Search for the cell housing the specified text and yield its [x, y] center coordinate. 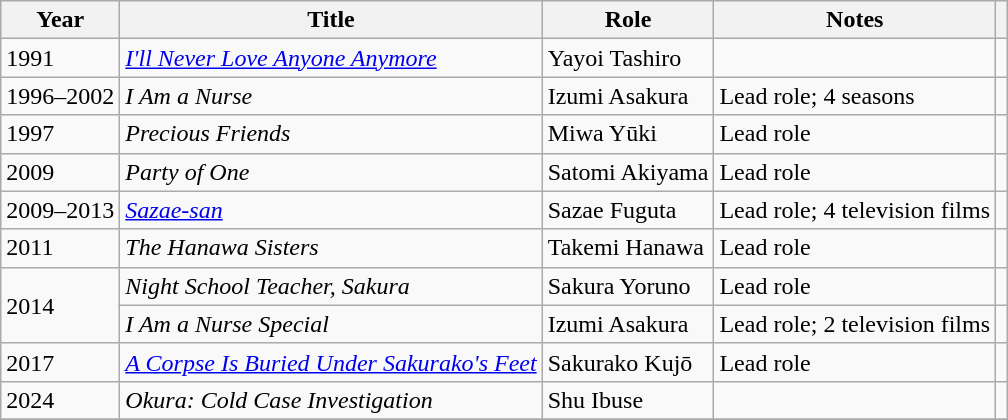
Yayoi Tashiro [628, 58]
Sazae Fuguta [628, 210]
Sakurako Kujō [628, 362]
Year [60, 20]
Sazae-san [331, 210]
I'll Never Love Anyone Anymore [331, 58]
Role [628, 20]
1991 [60, 58]
1996–2002 [60, 96]
2024 [60, 400]
2011 [60, 248]
Takemi Hanawa [628, 248]
Satomi Akiyama [628, 172]
2014 [60, 305]
I Am a Nurse [331, 96]
Lead role; 4 television films [855, 210]
A Corpse Is Buried Under Sakurako's Feet [331, 362]
2017 [60, 362]
Okura: Cold Case Investigation [331, 400]
Notes [855, 20]
I Am a Nurse Special [331, 324]
The Hanawa Sisters [331, 248]
Night School Teacher, Sakura [331, 286]
Lead role; 4 seasons [855, 96]
Shu Ibuse [628, 400]
2009–2013 [60, 210]
Lead role; 2 television films [855, 324]
Precious Friends [331, 134]
Party of One [331, 172]
Sakura Yoruno [628, 286]
2009 [60, 172]
1997 [60, 134]
Title [331, 20]
Miwa Yūki [628, 134]
